Find where the given text appears and provide that cell's center as (x, y) coordinate. 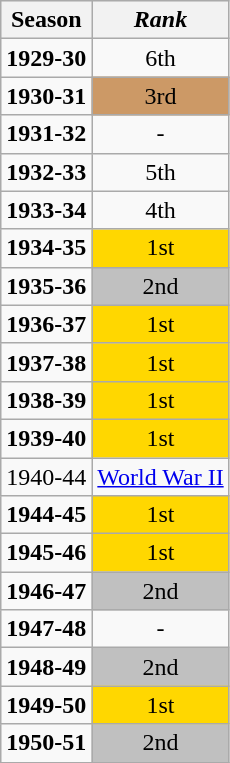
1937-38 (46, 362)
1949-50 (46, 705)
1950-51 (46, 743)
1940-44 (46, 477)
1930-31 (46, 96)
Rank (160, 20)
1939-40 (46, 438)
Season (46, 20)
1935-36 (46, 286)
1931-32 (46, 134)
1933-34 (46, 210)
1934-35 (46, 248)
1929-30 (46, 58)
1936-37 (46, 324)
6th (160, 58)
3rd (160, 96)
1944-45 (46, 515)
1948-49 (46, 667)
4th (160, 210)
1947-48 (46, 629)
1938-39 (46, 400)
World War II (160, 477)
1932-33 (46, 172)
1946-47 (46, 591)
5th (160, 172)
1945-46 (46, 553)
